Find where the given text appears and provide that cell's center as (x, y) coordinate. 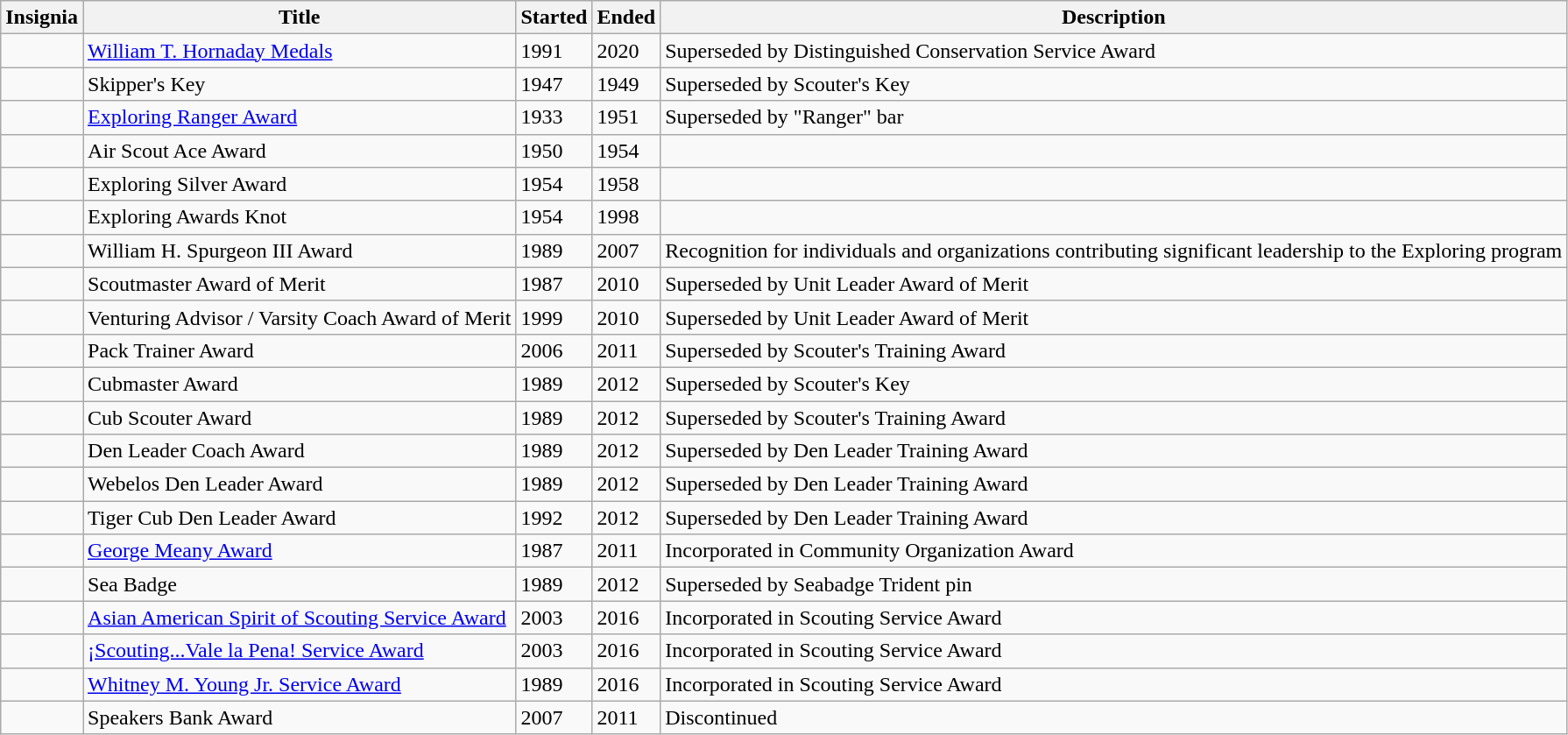
George Meany Award (300, 551)
Scoutmaster Award of Merit (300, 284)
Asian American Spirit of Scouting Service Award (300, 618)
¡Scouting...Vale la Pena! Service Award (300, 651)
2020 (626, 51)
1949 (626, 84)
Exploring Awards Knot (300, 217)
Exploring Silver Award (300, 184)
Started (554, 18)
Cubmaster Award (300, 384)
1951 (626, 117)
Description (1114, 18)
Venturing Advisor / Varsity Coach Award of Merit (300, 317)
1950 (554, 151)
Superseded by Seabadge Trident pin (1114, 584)
Sea Badge (300, 584)
Den Leader Coach Award (300, 451)
William T. Hornaday Medals (300, 51)
1958 (626, 184)
1947 (554, 84)
Whitney M. Young Jr. Service Award (300, 684)
Superseded by "Ranger" bar (1114, 117)
1998 (626, 217)
Superseded by Distinguished Conservation Service Award (1114, 51)
Webelos Den Leader Award (300, 484)
Tiger Cub Den Leader Award (300, 518)
Recognition for individuals and organizations contributing significant leadership to the Exploring program (1114, 251)
Title (300, 18)
1933 (554, 117)
1991 (554, 51)
Discontinued (1114, 717)
Ended (626, 18)
Insignia (42, 18)
William H. Spurgeon III Award (300, 251)
Pack Trainer Award (300, 350)
Air Scout Ace Award (300, 151)
1992 (554, 518)
2006 (554, 350)
Skipper's Key (300, 84)
Exploring Ranger Award (300, 117)
1999 (554, 317)
Cub Scouter Award (300, 418)
Incorporated in Community Organization Award (1114, 551)
Speakers Bank Award (300, 717)
